Identify which cell holds the provided text, then report its [x, y] central coordinate. 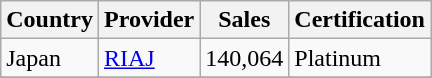
Platinum [360, 58]
Certification [360, 20]
Sales [244, 20]
140,064 [244, 58]
Provider [148, 20]
Japan [50, 58]
Country [50, 20]
RIAJ [148, 58]
